Locate the cell with the specified text and output its (x, y) center coordinate. 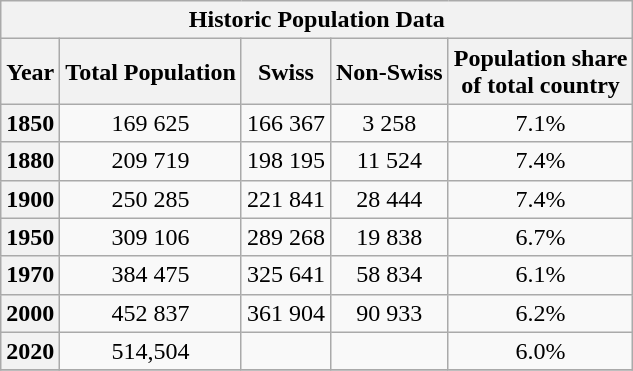
Swiss (286, 72)
6.7% (540, 237)
452 837 (151, 313)
58 834 (389, 275)
6.0% (540, 351)
361 904 (286, 313)
198 195 (286, 161)
1880 (30, 161)
90 933 (389, 313)
7.1% (540, 123)
2020 (30, 351)
11 524 (389, 161)
Year (30, 72)
1950 (30, 237)
325 641 (286, 275)
309 106 (151, 237)
Total Population (151, 72)
514,504 (151, 351)
Population share of total country (540, 72)
2000 (30, 313)
19 838 (389, 237)
250 285 (151, 199)
169 625 (151, 123)
166 367 (286, 123)
1970 (30, 275)
Non-Swiss (389, 72)
1850 (30, 123)
209 719 (151, 161)
28 444 (389, 199)
3 258 (389, 123)
Historic Population Data (317, 20)
384 475 (151, 275)
1900 (30, 199)
221 841 (286, 199)
6.1% (540, 275)
289 268 (286, 237)
6.2% (540, 313)
